Identify which cell holds the provided text, then report its (X, Y) central coordinate. 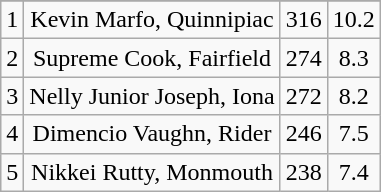
Supreme Cook, Fairfield (152, 58)
238 (304, 172)
Kevin Marfo, Quinnipiac (152, 20)
316 (304, 20)
Dimencio Vaughn, Rider (152, 134)
Nelly Junior Joseph, Iona (152, 96)
274 (304, 58)
1 (12, 20)
246 (304, 134)
3 (12, 96)
4 (12, 134)
7.5 (354, 134)
272 (304, 96)
8.3 (354, 58)
10.2 (354, 20)
Nikkei Rutty, Monmouth (152, 172)
2 (12, 58)
8.2 (354, 96)
5 (12, 172)
7.4 (354, 172)
